Scan for the cell matching the given text and deliver its [x, y] coordinate at center. 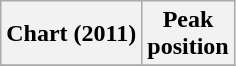
Peak position [188, 34]
Chart (2011) [72, 34]
